Identify which cell holds the provided text, then report its (X, Y) central coordinate. 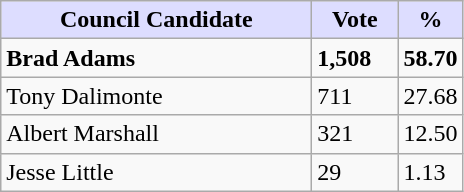
Tony Dalimonte (156, 96)
Jesse Little (156, 172)
1,508 (355, 58)
321 (355, 134)
711 (355, 96)
29 (355, 172)
58.70 (430, 58)
Albert Marshall (156, 134)
% (430, 20)
Brad Adams (156, 58)
Vote (355, 20)
12.50 (430, 134)
1.13 (430, 172)
27.68 (430, 96)
Council Candidate (156, 20)
